Locate the cell with the specified text and output its [x, y] center coordinate. 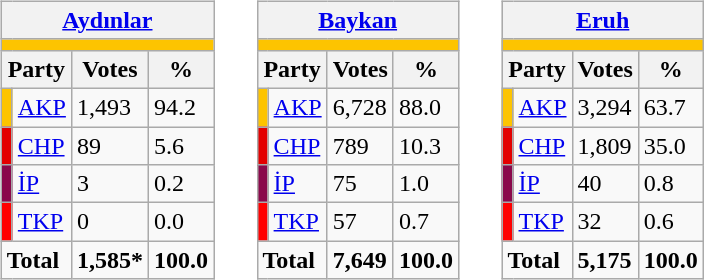
3,294 [605, 107]
3 [110, 184]
10.3 [426, 145]
7,649 [360, 260]
32 [605, 222]
5.6 [180, 145]
40 [605, 184]
35.0 [670, 145]
75 [360, 184]
Aydınlar [107, 20]
94.2 [180, 107]
0.0 [180, 222]
89 [110, 145]
0.7 [426, 222]
0.6 [670, 222]
1.0 [426, 184]
1,493 [110, 107]
789 [360, 145]
6,728 [360, 107]
88.0 [426, 107]
57 [360, 222]
0 [110, 222]
63.7 [670, 107]
Baykan [358, 20]
1,809 [605, 145]
5,175 [605, 260]
0.8 [670, 184]
Eruh [602, 20]
1,585* [110, 260]
0.2 [180, 184]
